Locate the cell with the specified text and output its (x, y) center coordinate. 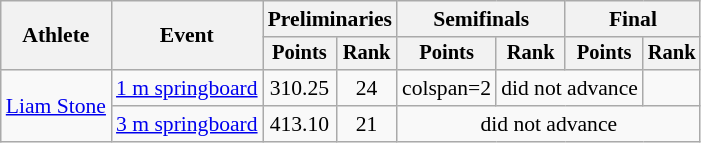
Liam Stone (56, 106)
Athlete (56, 36)
Event (187, 36)
colspan=2 (446, 88)
1 m springboard (187, 88)
21 (366, 124)
Final (632, 19)
24 (366, 88)
310.25 (300, 88)
3 m springboard (187, 124)
Semifinals (481, 19)
Preliminaries (330, 19)
413.10 (300, 124)
